Output the [x, y] coordinate of the center of the cell containing the given text.  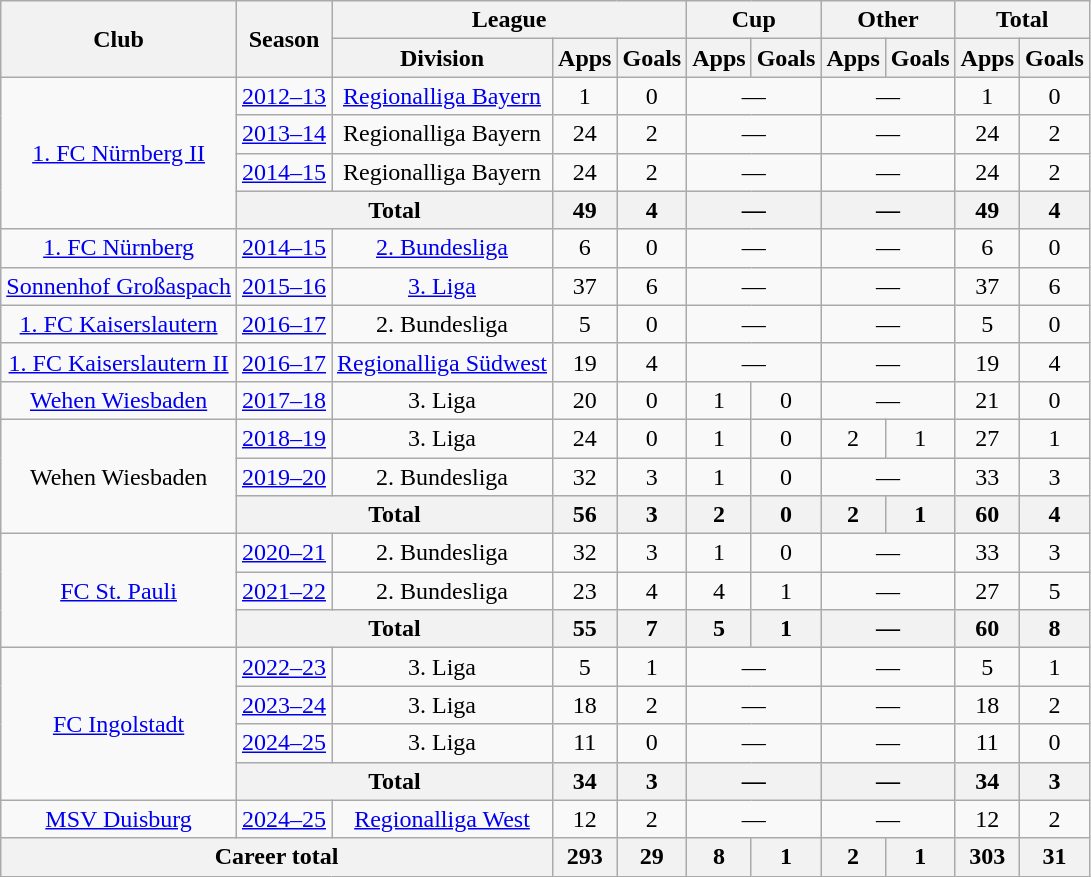
Division [442, 58]
1. FC Nürnberg II [119, 153]
2012–13 [284, 96]
56 [585, 515]
21 [987, 400]
Cup [754, 20]
23 [585, 591]
2020–21 [284, 553]
MSV Duisburg [119, 819]
Club [119, 39]
293 [585, 857]
29 [652, 857]
Regionalliga West [442, 819]
303 [987, 857]
2022–23 [284, 667]
2023–24 [284, 705]
7 [652, 629]
20 [585, 400]
2021–22 [284, 591]
2019–20 [284, 477]
Season [284, 39]
Sonnenhof Großaspach [119, 286]
55 [585, 629]
FC St. Pauli [119, 591]
2015–16 [284, 286]
1. FC Kaiserslautern [119, 324]
Career total [277, 857]
Other [888, 20]
Regionalliga Südwest [442, 362]
2018–19 [284, 438]
2017–18 [284, 400]
FC Ingolstadt [119, 724]
League [510, 20]
1. FC Nürnberg [119, 248]
31 [1055, 857]
2013–14 [284, 134]
1. FC Kaiserslautern II [119, 362]
